Detect which cell encompasses the target text, then output its (X, Y) center coordinate. 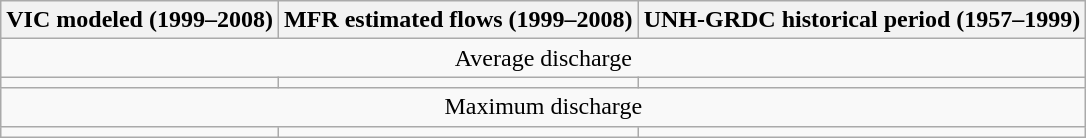
Maximum discharge (544, 107)
Average discharge (544, 58)
UNH-GRDC historical period (1957–1999) (862, 20)
VIC modeled (1999–2008) (140, 20)
MFR estimated flows (1999–2008) (458, 20)
